Provide the [X, Y] coordinate of the cell's center where the given text is located.  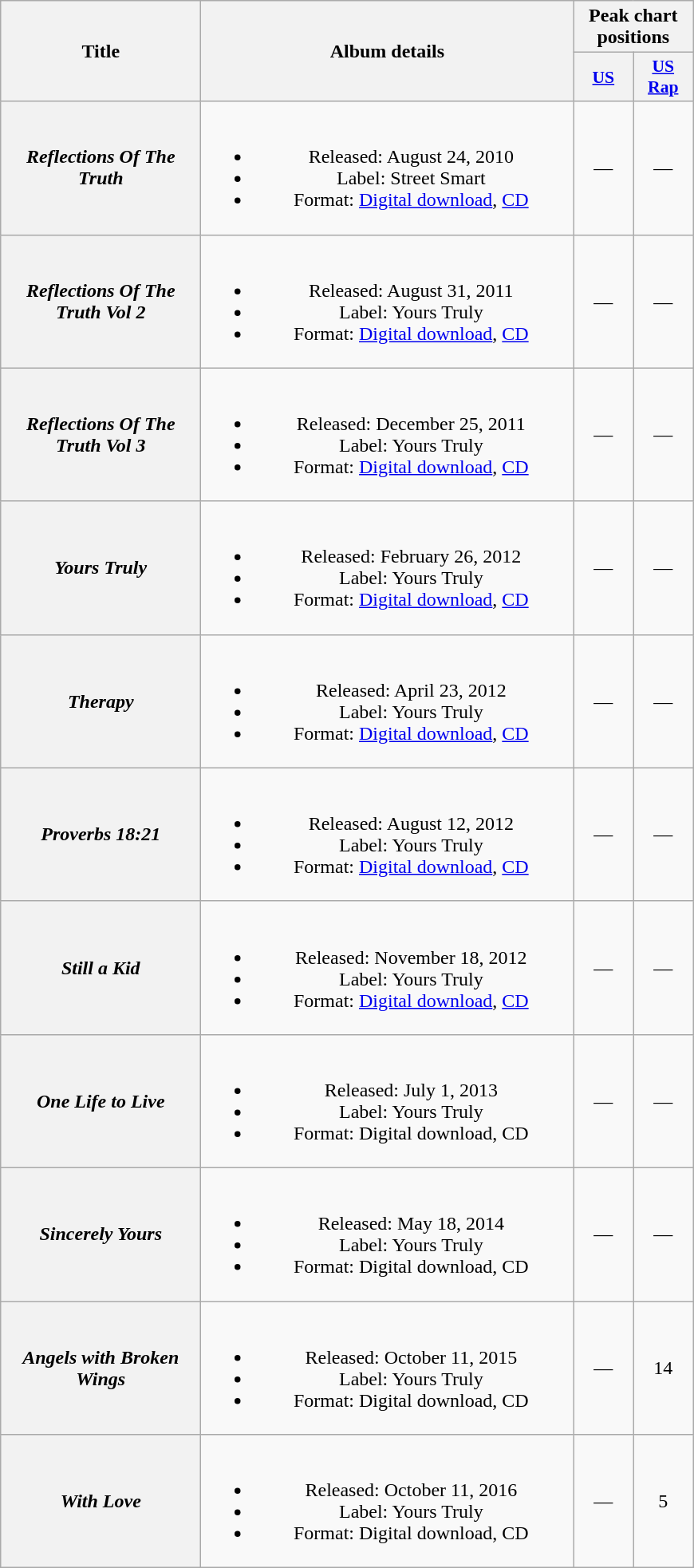
Album details [388, 51]
Released: May 18, 2014Label: Yours TrulyFormat: Digital download, CD [388, 1234]
Released: August 12, 2012Label: Yours TrulyFormat: Digital download, CD [388, 835]
USRap [664, 77]
Released: August 31, 2011Label: Yours TrulyFormat: Digital download, CD [388, 302]
Released: October 11, 2016Label: Yours TrulyFormat: Digital download, CD [388, 1502]
Released: December 25, 2011Label: Yours TrulyFormat: Digital download, CD [388, 434]
Peak chart positions [633, 27]
Reflections Of The Truth Vol 2 [101, 302]
With Love [101, 1502]
Released: August 24, 2010Label: Street SmartFormat: Digital download, CD [388, 168]
Yours Truly [101, 568]
Angels with Broken Wings [101, 1368]
Released: November 18, 2012Label: Yours TrulyFormat: Digital download, CD [388, 967]
Proverbs 18:21 [101, 835]
Therapy [101, 701]
US [603, 77]
Reflections Of The Truth [101, 168]
5 [664, 1502]
Released: October 11, 2015Label: Yours TrulyFormat: Digital download, CD [388, 1368]
Released: April 23, 2012Label: Yours TrulyFormat: Digital download, CD [388, 701]
Released: July 1, 2013Label: Yours TrulyFormat: Digital download, CD [388, 1101]
14 [664, 1368]
Title [101, 51]
Sincerely Yours [101, 1234]
Reflections Of The Truth Vol 3 [101, 434]
Released: February 26, 2012Label: Yours TrulyFormat: Digital download, CD [388, 568]
One Life to Live [101, 1101]
Still a Kid [101, 967]
